Search for the cell housing the specified text and yield its [X, Y] center coordinate. 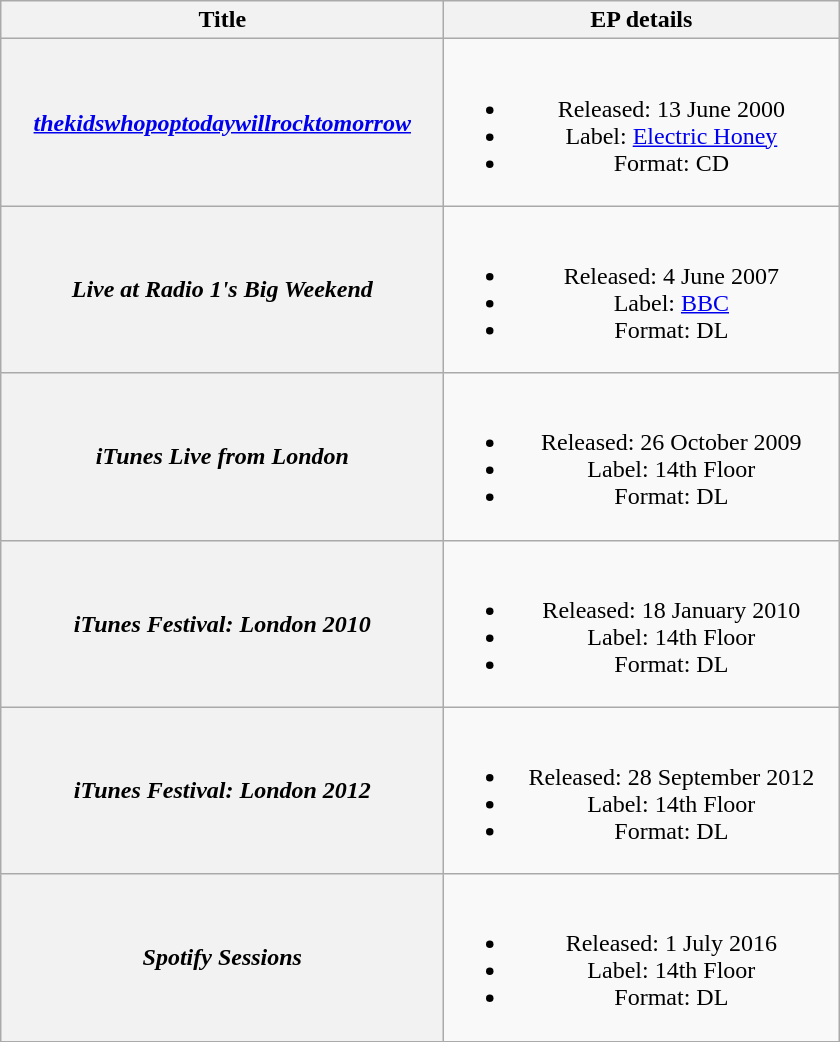
Live at Radio 1's Big Weekend [222, 290]
Released: 4 June 2007Label: BBCFormat: DL [642, 290]
iTunes Live from London [222, 456]
iTunes Festival: London 2010 [222, 624]
Spotify Sessions [222, 958]
Title [222, 20]
thekidswhopoptodaywillrocktomorrow [222, 122]
Released: 18 January 2010Label: 14th FloorFormat: DL [642, 624]
Released: 26 October 2009Label: 14th FloorFormat: DL [642, 456]
Released: 13 June 2000Label: Electric HoneyFormat: CD [642, 122]
Released: 1 July 2016Label: 14th FloorFormat: DL [642, 958]
EP details [642, 20]
Released: 28 September 2012Label: 14th FloorFormat: DL [642, 790]
iTunes Festival: London 2012 [222, 790]
